Return the (X, Y) coordinate for the center point of the cell that contains the specified text.  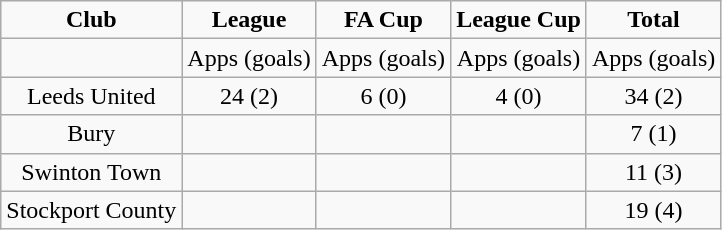
Bury (92, 134)
Leeds United (92, 96)
11 (3) (653, 172)
6 (0) (383, 96)
Stockport County (92, 210)
Total (653, 20)
Swinton Town (92, 172)
Club (92, 20)
24 (2) (249, 96)
7 (1) (653, 134)
League (249, 20)
4 (0) (519, 96)
19 (4) (653, 210)
34 (2) (653, 96)
FA Cup (383, 20)
League Cup (519, 20)
